Return the [X, Y] coordinate for the center point of the cell that contains the specified text.  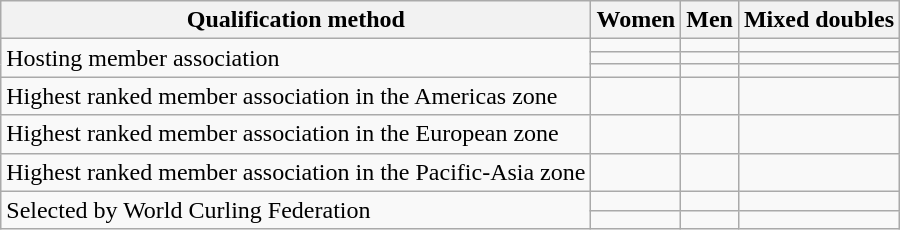
Highest ranked member association in the European zone [296, 134]
Highest ranked member association in the Pacific-Asia zone [296, 172]
Selected by World Curling Federation [296, 210]
Highest ranked member association in the Americas zone [296, 96]
Qualification method [296, 20]
Men [710, 20]
Women [636, 20]
Mixed doubles [818, 20]
Hosting member association [296, 58]
